Find where the given text appears and provide that cell's center as [X, Y] coordinate. 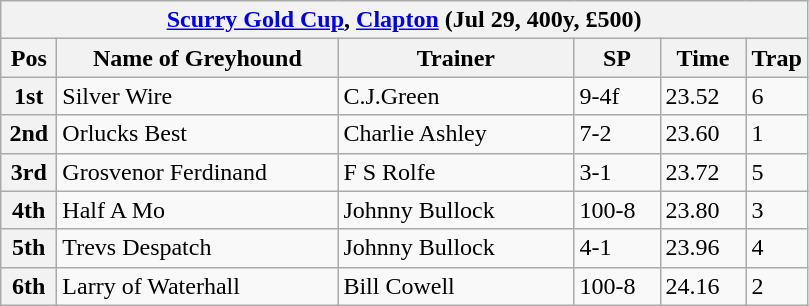
Scurry Gold Cup, Clapton (Jul 29, 400y, £500) [404, 20]
23.52 [703, 96]
23.96 [703, 248]
4 [776, 248]
Half A Mo [198, 210]
23.80 [703, 210]
23.72 [703, 172]
24.16 [703, 286]
SP [617, 58]
Trainer [456, 58]
6th [29, 286]
C.J.Green [456, 96]
F S Rolfe [456, 172]
1 [776, 134]
5th [29, 248]
3-1 [617, 172]
Bill Cowell [456, 286]
Trevs Despatch [198, 248]
Orlucks Best [198, 134]
Grosvenor Ferdinand [198, 172]
6 [776, 96]
Larry of Waterhall [198, 286]
3rd [29, 172]
3 [776, 210]
7-2 [617, 134]
9-4f [617, 96]
Pos [29, 58]
4-1 [617, 248]
Charlie Ashley [456, 134]
Trap [776, 58]
1st [29, 96]
2 [776, 286]
Silver Wire [198, 96]
23.60 [703, 134]
4th [29, 210]
5 [776, 172]
Name of Greyhound [198, 58]
Time [703, 58]
2nd [29, 134]
